Locate the cell with the specified text and output its (x, y) center coordinate. 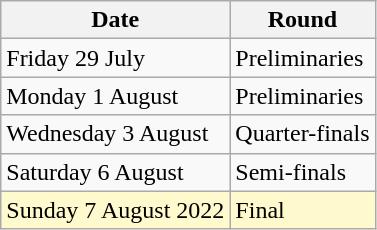
Date (116, 20)
Saturday 6 August (116, 172)
Quarter-finals (302, 134)
Final (302, 210)
Friday 29 July (116, 58)
Sunday 7 August 2022 (116, 210)
Semi-finals (302, 172)
Monday 1 August (116, 96)
Round (302, 20)
Wednesday 3 August (116, 134)
